Determine the [x, y] coordinate at the center of the cell enclosing the given text.  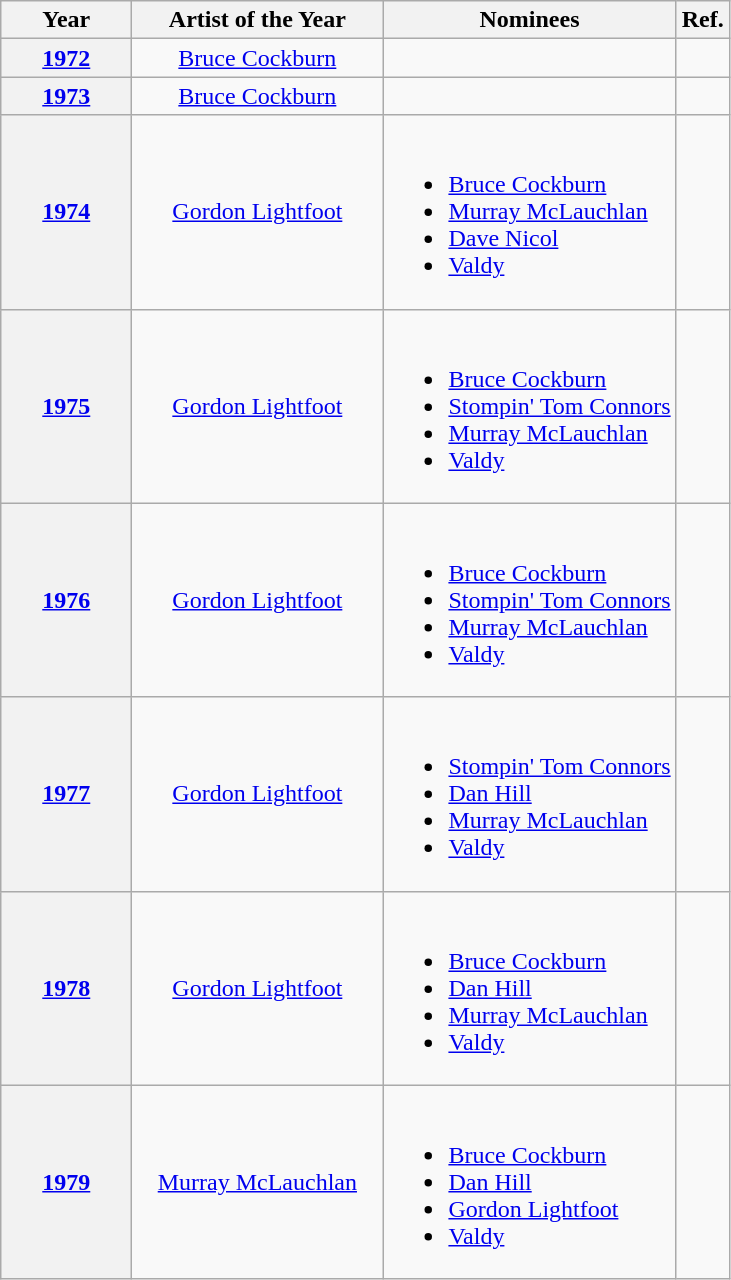
Bruce CockburnDan HillGordon LightfootValdy [530, 1182]
Bruce CockburnMurray McLauchlanDave NicolValdy [530, 212]
1978 [66, 988]
Artist of the Year [258, 20]
1972 [66, 58]
Year [66, 20]
1975 [66, 406]
1976 [66, 600]
1974 [66, 212]
Bruce CockburnDan HillMurray McLauchlanValdy [530, 988]
1977 [66, 794]
Nominees [530, 20]
1979 [66, 1182]
Ref. [702, 20]
1973 [66, 96]
Murray McLauchlan [258, 1182]
Stompin' Tom ConnorsDan HillMurray McLauchlanValdy [530, 794]
